Extract the (X, Y) coordinate from the center of the cell holding the provided text.  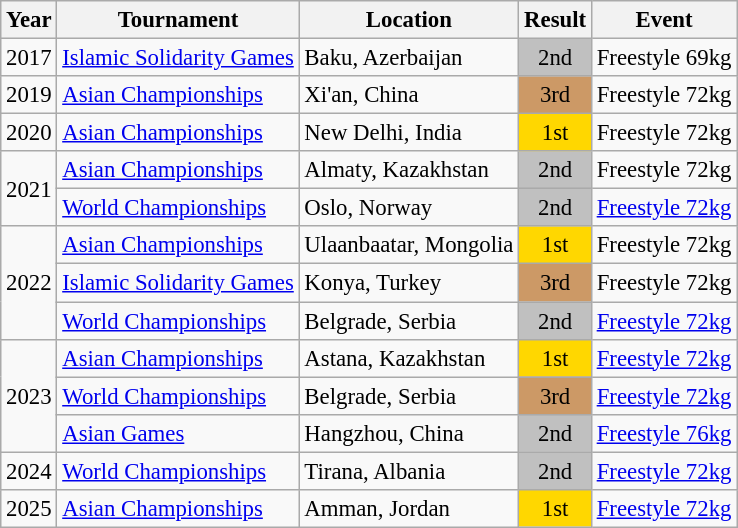
Amman, Jordan (409, 509)
2017 (29, 58)
2020 (29, 133)
Event (664, 20)
2025 (29, 509)
Location (409, 20)
Almaty, Kazakhstan (409, 170)
Baku, Azerbaijan (409, 58)
New Delhi, India (409, 133)
Freestyle 69kg (664, 58)
Tirana, Albania (409, 471)
Tournament (178, 20)
2022 (29, 282)
Hangzhou, China (409, 433)
Oslo, Norway (409, 208)
Result (556, 20)
Year (29, 20)
Freestyle 76kg (664, 433)
2023 (29, 396)
2021 (29, 188)
Asian Games (178, 433)
2019 (29, 95)
2024 (29, 471)
Astana, Kazakhstan (409, 358)
Konya, Turkey (409, 283)
Xi'an, China (409, 95)
Ulaanbaatar, Mongolia (409, 245)
